Pinpoint the cell where the given text exists, returning its (x, y) midpoint coordinate. 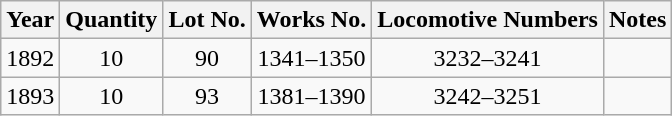
1892 (30, 58)
Locomotive Numbers (488, 20)
Quantity (112, 20)
Works No. (311, 20)
90 (207, 58)
Notes (637, 20)
Lot No. (207, 20)
Year (30, 20)
1341–1350 (311, 58)
1893 (30, 96)
3242–3251 (488, 96)
3232–3241 (488, 58)
93 (207, 96)
1381–1390 (311, 96)
